Identify which cell holds the provided text, then report its [x, y] central coordinate. 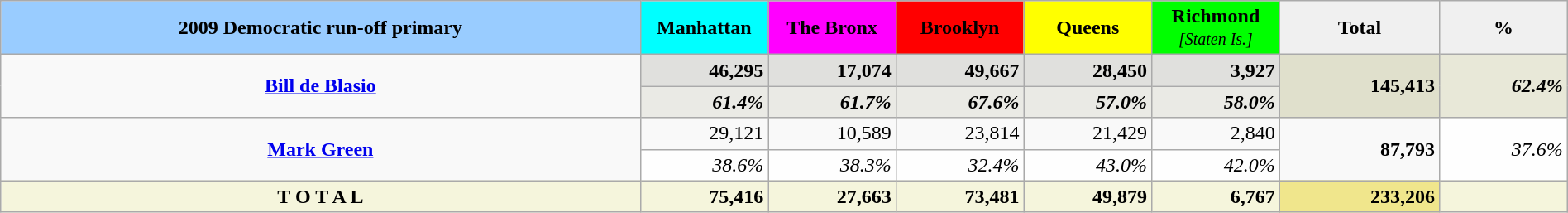
49,667 [959, 70]
27,663 [832, 196]
28,450 [1088, 70]
37.6% [1503, 149]
233,206 [1360, 196]
87,793 [1360, 149]
10,589 [832, 133]
57.0% [1088, 102]
T O T A L [321, 196]
43.0% [1088, 165]
Brooklyn [959, 28]
Manhattan [705, 28]
62.4% [1503, 86]
145,413 [1360, 86]
% [1503, 28]
Queens [1088, 28]
3,927 [1216, 70]
42.0% [1216, 165]
38.6% [705, 165]
32.4% [959, 165]
21,429 [1088, 133]
2009 Democratic run-off primary [321, 28]
49,879 [1088, 196]
61.4% [705, 102]
2,840 [1216, 133]
67.6% [959, 102]
38.3% [832, 165]
Richmond [Staten Is.] [1216, 28]
75,416 [705, 196]
Total [1360, 28]
17,074 [832, 70]
23,814 [959, 133]
29,121 [705, 133]
The Bronx [832, 28]
Mark Green [321, 149]
61.7% [832, 102]
46,295 [705, 70]
6,767 [1216, 196]
58.0% [1216, 102]
Bill de Blasio [321, 86]
73,481 [959, 196]
